Search for the cell housing the specified text and yield its (X, Y) center coordinate. 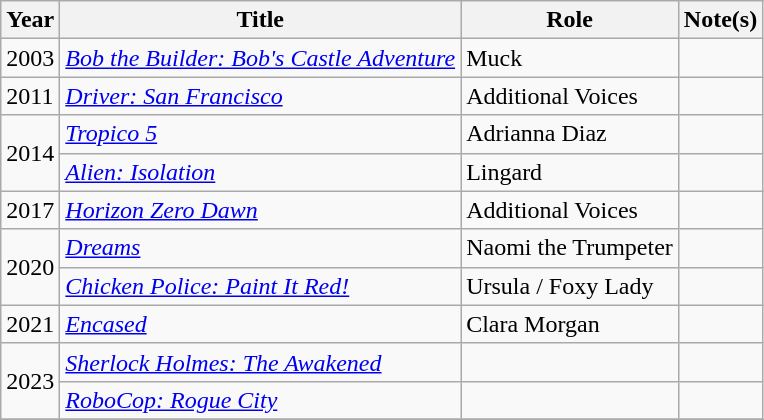
Chicken Police: Paint It Red! (260, 286)
Alien: Isolation (260, 172)
Role (570, 20)
Encased (260, 324)
Year (30, 20)
2021 (30, 324)
Muck (570, 58)
Driver: San Francisco (260, 96)
Naomi the Trumpeter (570, 248)
Title (260, 20)
Horizon Zero Dawn (260, 210)
Dreams (260, 248)
2020 (30, 267)
2017 (30, 210)
RoboCop: Rogue City (260, 400)
Bob the Builder: Bob's Castle Adventure (260, 58)
Lingard (570, 172)
Ursula / Foxy Lady (570, 286)
Tropico 5 (260, 134)
2003 (30, 58)
Adrianna Diaz (570, 134)
2014 (30, 153)
2011 (30, 96)
2023 (30, 381)
Sherlock Holmes: The Awakened (260, 362)
Clara Morgan (570, 324)
Note(s) (720, 20)
